Scan for the cell matching the given text and deliver its (X, Y) coordinate at center. 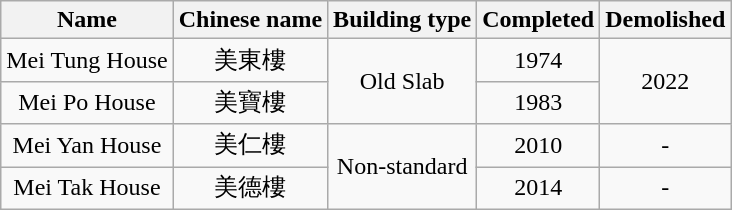
Mei Yan House (87, 146)
Mei Po House (87, 102)
Non-standard (402, 166)
2010 (538, 146)
Chinese name (250, 20)
Mei Tak House (87, 188)
Mei Tung House (87, 60)
2022 (666, 82)
Demolished (666, 20)
Building type (402, 20)
美東樓 (250, 60)
2014 (538, 188)
美德樓 (250, 188)
美仁樓 (250, 146)
1983 (538, 102)
Old Slab (402, 82)
美寶樓 (250, 102)
Name (87, 20)
1974 (538, 60)
Completed (538, 20)
